For the text-containing cell, return its midpoint in [X, Y] coordinate format. 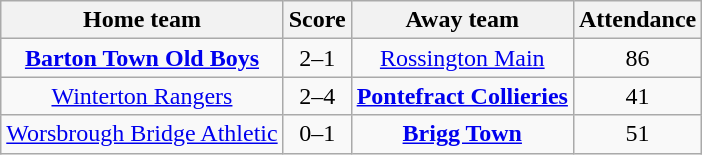
Rossington Main [462, 58]
Brigg Town [462, 134]
Worsbrough Bridge Athletic [142, 134]
41 [637, 96]
Winterton Rangers [142, 96]
Home team [142, 20]
Attendance [637, 20]
2–1 [317, 58]
51 [637, 134]
Barton Town Old Boys [142, 58]
0–1 [317, 134]
86 [637, 58]
Away team [462, 20]
Score [317, 20]
Pontefract Collieries [462, 96]
2–4 [317, 96]
